Determine the (x, y) coordinate at the center of the cell enclosing the given text.  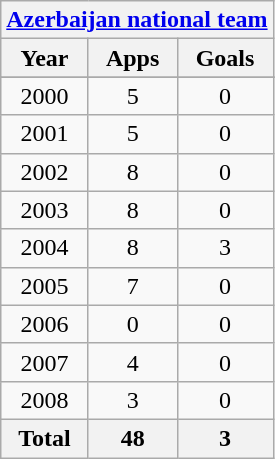
2003 (45, 210)
Total (45, 438)
48 (132, 438)
2005 (45, 286)
7 (132, 286)
2008 (45, 400)
Azerbaijan national team (137, 20)
Apps (132, 58)
4 (132, 362)
2006 (45, 324)
2000 (45, 96)
Year (45, 58)
2007 (45, 362)
Goals (225, 58)
2002 (45, 172)
2004 (45, 248)
2001 (45, 134)
